Capture the cell that displays the provided text and extract its (X, Y) central coordinate. 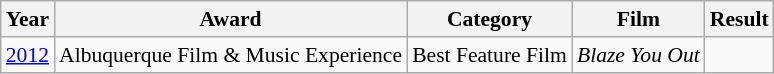
Blaze You Out (638, 55)
2012 (28, 55)
Result (740, 19)
Category (490, 19)
Award (230, 19)
Film (638, 19)
Best Feature Film (490, 55)
Year (28, 19)
Albuquerque Film & Music Experience (230, 55)
